Provide the [X, Y] coordinate of the cell's center where the given text is located.  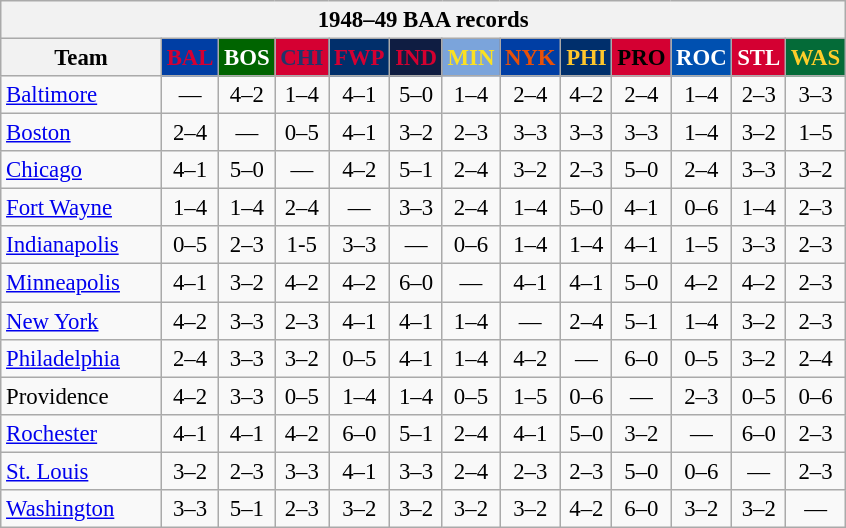
MIN [470, 58]
FWP [360, 58]
PRO [642, 58]
NYK [530, 58]
Boston [82, 133]
BAL [190, 58]
1-5 [302, 245]
Rochester [82, 433]
Minneapolis [82, 283]
Providence [82, 396]
Philadelphia [82, 358]
STL [759, 58]
Baltimore [82, 95]
PHI [586, 58]
1948–49 BAA records [424, 20]
Chicago [82, 170]
Fort Wayne [82, 208]
St. Louis [82, 471]
ROC [702, 58]
Indianapolis [82, 245]
BOS [247, 58]
WAS [816, 58]
New York [82, 321]
Washington [82, 509]
CHI [302, 58]
IND [416, 58]
Team [82, 58]
